Identify which cell holds the provided text, then report its (x, y) central coordinate. 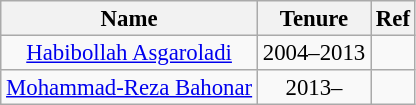
2013– (314, 88)
Habibollah Asgaroladi (130, 54)
2004–2013 (314, 54)
Tenure (314, 18)
Ref (394, 18)
Name (130, 18)
Mohammad-Reza Bahonar (130, 88)
